Output the [X, Y] coordinate of the center of the cell containing the given text.  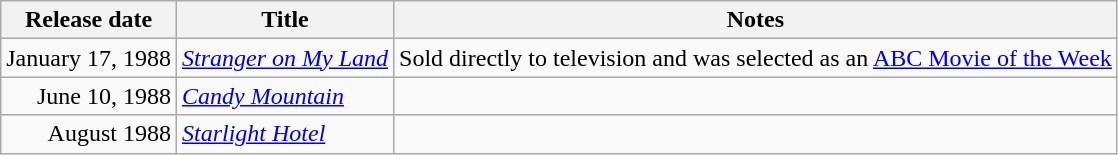
January 17, 1988 [89, 58]
June 10, 1988 [89, 96]
August 1988 [89, 134]
Stranger on My Land [284, 58]
Candy Mountain [284, 96]
Release date [89, 20]
Title [284, 20]
Sold directly to television and was selected as an ABC Movie of the Week [756, 58]
Starlight Hotel [284, 134]
Notes [756, 20]
